Locate the cell with the specified text and output its [X, Y] center coordinate. 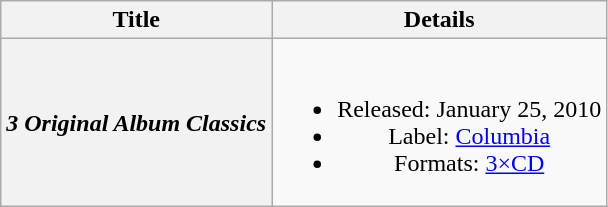
Released: January 25, 2010 Label: ColumbiaFormats: 3×CD [440, 122]
Title [136, 20]
3 Original Album Classics [136, 122]
Details [440, 20]
